Capture the cell that displays the provided text and extract its (X, Y) central coordinate. 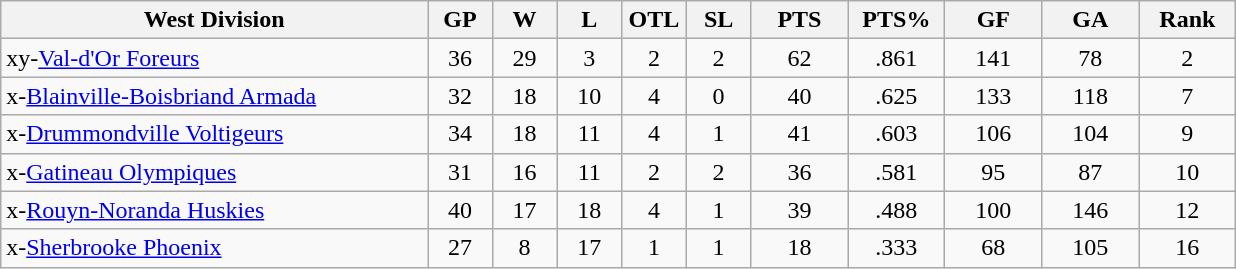
Rank (1188, 20)
x-Rouyn-Noranda Huskies (214, 210)
SL (718, 20)
27 (460, 248)
West Division (214, 20)
106 (994, 134)
GF (994, 20)
68 (994, 248)
141 (994, 58)
29 (524, 58)
x-Gatineau Olympiques (214, 172)
.625 (896, 96)
39 (800, 210)
32 (460, 96)
xy-Val-d'Or Foreurs (214, 58)
100 (994, 210)
GA (1090, 20)
34 (460, 134)
133 (994, 96)
.333 (896, 248)
7 (1188, 96)
8 (524, 248)
.488 (896, 210)
x-Blainville-Boisbriand Armada (214, 96)
GP (460, 20)
104 (1090, 134)
95 (994, 172)
105 (1090, 248)
146 (1090, 210)
x-Sherbrooke Phoenix (214, 248)
.581 (896, 172)
31 (460, 172)
x-Drummondville Voltigeurs (214, 134)
78 (1090, 58)
87 (1090, 172)
62 (800, 58)
0 (718, 96)
PTS (800, 20)
.603 (896, 134)
118 (1090, 96)
41 (800, 134)
12 (1188, 210)
3 (590, 58)
W (524, 20)
OTL (654, 20)
PTS% (896, 20)
L (590, 20)
.861 (896, 58)
9 (1188, 134)
